Output the (X, Y) coordinate of the center of the cell containing the given text.  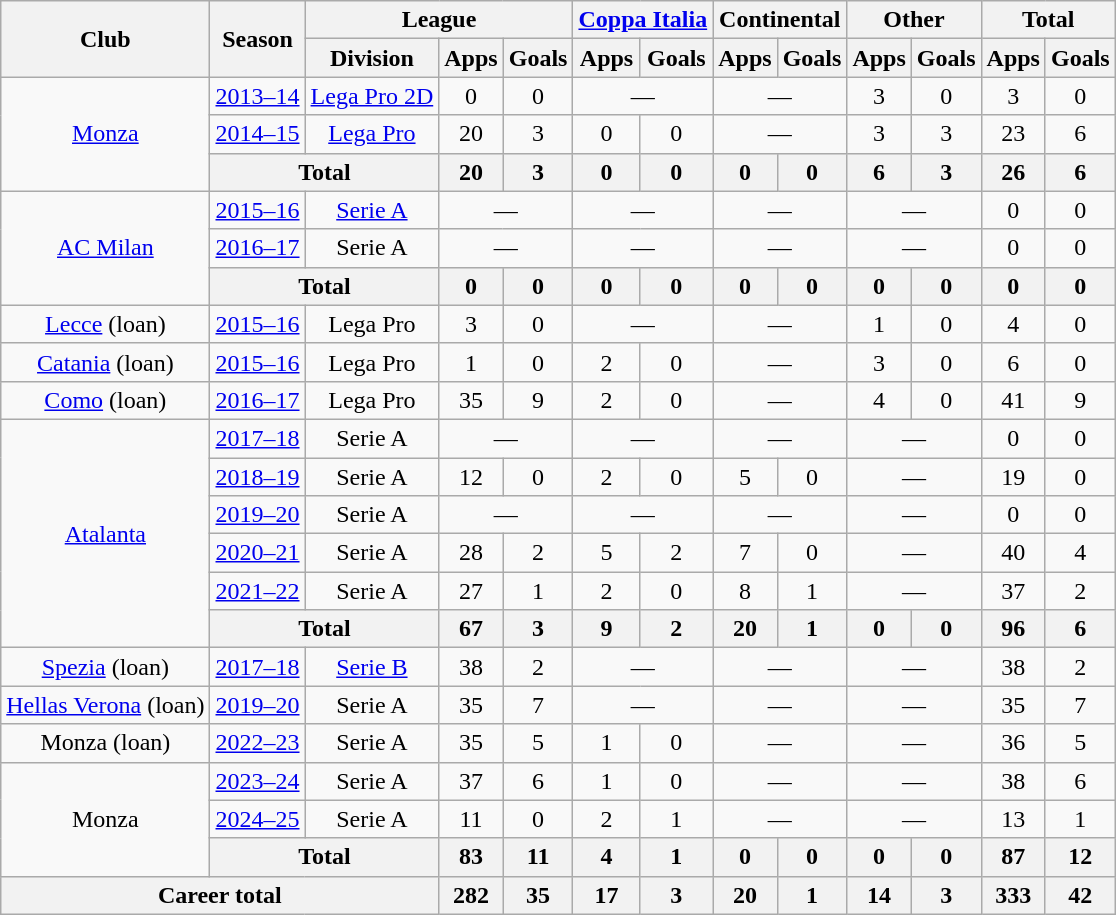
Lega Pro 2D (372, 96)
27 (471, 591)
14 (879, 895)
Catania (loan) (106, 362)
282 (471, 895)
Serie B (372, 667)
2021–22 (258, 591)
2014–15 (258, 134)
Spezia (loan) (106, 667)
Other (914, 20)
2024–25 (258, 819)
23 (1013, 134)
Continental (780, 20)
96 (1013, 629)
Lecce (loan) (106, 324)
26 (1013, 172)
Division (372, 58)
Atalanta (106, 533)
AC Milan (106, 248)
2013–14 (258, 96)
Season (258, 39)
13 (1013, 819)
Club (106, 39)
Monza (loan) (106, 743)
Como (loan) (106, 400)
2018–19 (258, 477)
League (439, 20)
2023–24 (258, 781)
2020–21 (258, 553)
333 (1013, 895)
Career total (220, 895)
Hellas Verona (loan) (106, 705)
28 (471, 553)
42 (1080, 895)
41 (1013, 400)
83 (471, 857)
Coppa Italia (643, 20)
40 (1013, 553)
8 (745, 591)
17 (606, 895)
19 (1013, 477)
36 (1013, 743)
67 (471, 629)
87 (1013, 857)
2022–23 (258, 743)
